Return [x, y] of the center of cell containing provided text 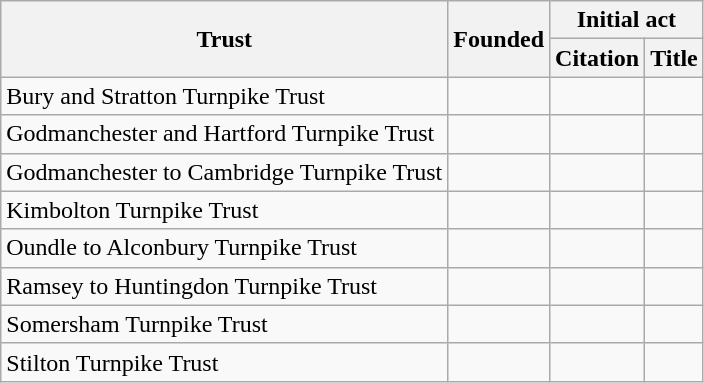
Title [674, 58]
Bury and Stratton Turnpike Trust [224, 96]
Kimbolton Turnpike Trust [224, 210]
Oundle to Alconbury Turnpike Trust [224, 248]
Stilton Turnpike Trust [224, 362]
Initial act [627, 20]
Godmanchester to Cambridge Turnpike Trust [224, 172]
Trust [224, 39]
Ramsey to Huntingdon Turnpike Trust [224, 286]
Godmanchester and Hartford Turnpike Trust [224, 134]
Founded [499, 39]
Somersham Turnpike Trust [224, 324]
Citation [598, 58]
